Locate the cell with the specified text and output its (x, y) center coordinate. 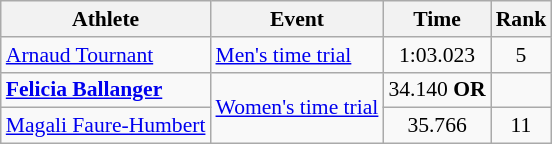
Arnaud Tournant (106, 55)
Men's time trial (296, 55)
Athlete (106, 19)
Time (436, 19)
5 (522, 55)
Women's time trial (296, 108)
34.140 OR (436, 90)
Rank (522, 19)
11 (522, 126)
1:03.023 (436, 55)
Event (296, 19)
35.766 (436, 126)
Magali Faure-Humbert (106, 126)
Felicia Ballanger (106, 90)
